Scan for the cell matching the given text and deliver its (X, Y) coordinate at center. 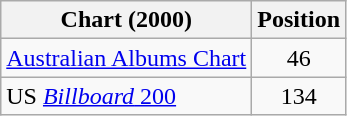
US Billboard 200 (126, 96)
Chart (2000) (126, 20)
134 (299, 96)
46 (299, 58)
Position (299, 20)
Australian Albums Chart (126, 58)
